Return (x, y) of the center of cell containing provided text 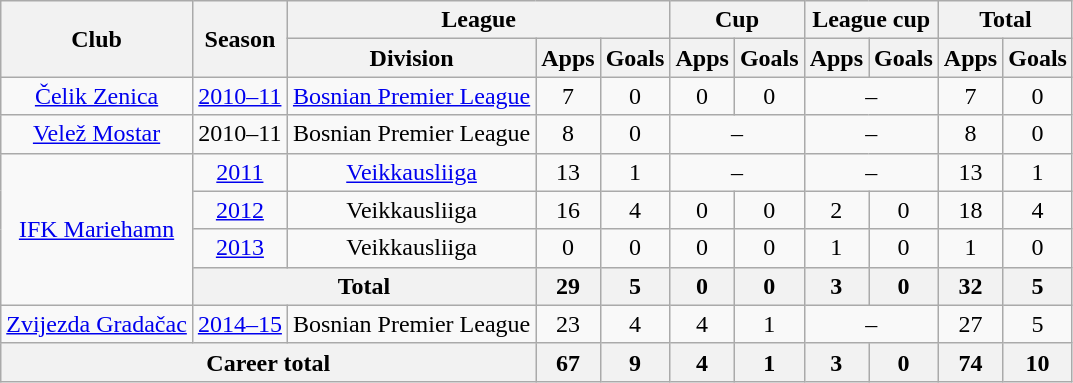
23 (568, 324)
League cup (871, 20)
2012 (240, 210)
Zvijezda Gradačac (97, 324)
Career total (268, 362)
Division (411, 58)
Club (97, 39)
32 (970, 286)
Čelik Zenica (97, 96)
18 (970, 210)
2013 (240, 248)
74 (970, 362)
29 (568, 286)
Season (240, 39)
10 (1038, 362)
2011 (240, 172)
IFK Mariehamn (97, 229)
67 (568, 362)
Cup (737, 20)
League (478, 20)
9 (635, 362)
16 (568, 210)
2014–15 (240, 324)
Velež Mostar (97, 134)
2 (836, 210)
27 (970, 324)
